Search for the cell housing the specified text and yield its [x, y] center coordinate. 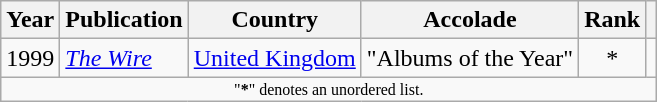
Year [30, 20]
1999 [30, 58]
Rank [612, 20]
"Albums of the Year" [470, 58]
Publication [124, 20]
The Wire [124, 58]
* [612, 58]
Country [274, 20]
United Kingdom [274, 58]
Accolade [470, 20]
"*" denotes an unordered list. [329, 89]
